Find where the given text appears and provide that cell's center as [x, y] coordinate. 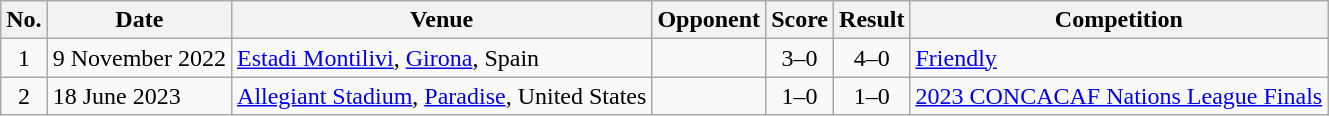
Opponent [709, 20]
Venue [442, 20]
2 [24, 96]
Date [139, 20]
Competition [1119, 20]
Score [800, 20]
No. [24, 20]
3–0 [800, 58]
1 [24, 58]
2023 CONCACAF Nations League Finals [1119, 96]
Allegiant Stadium, Paradise, United States [442, 96]
9 November 2022 [139, 58]
Friendly [1119, 58]
18 June 2023 [139, 96]
4–0 [872, 58]
Estadi Montilivi, Girona, Spain [442, 58]
Result [872, 20]
